From the cell containing the given text, extract its center point as [X, Y] coordinate. 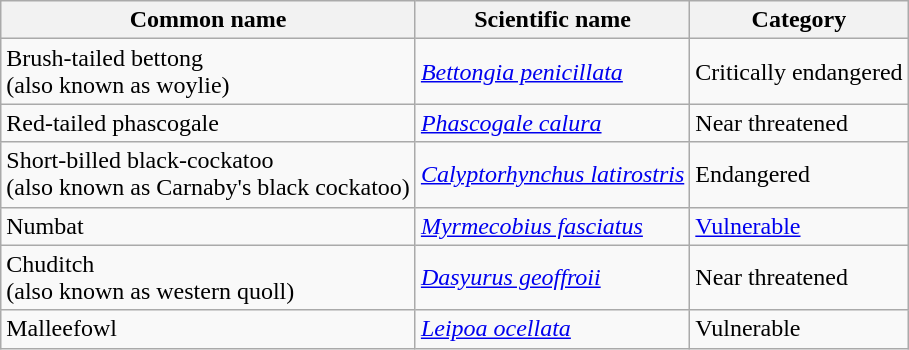
Short-billed black-cockatoo(also known as Carnaby's black cockatoo) [208, 174]
Bettongia penicillata [552, 72]
Phascogale calura [552, 123]
Malleefowl [208, 329]
Brush-tailed bettong(also known as woylie) [208, 72]
Critically endangered [799, 72]
Myrmecobius fasciatus [552, 226]
Dasyurus geoffroii [552, 278]
Red-tailed phascogale [208, 123]
Calyptorhynchus latirostris [552, 174]
Category [799, 20]
Endangered [799, 174]
Chuditch(also known as western quoll) [208, 278]
Common name [208, 20]
Scientific name [552, 20]
Numbat [208, 226]
Leipoa ocellata [552, 329]
